Detect which cell encompasses the target text, then output its [x, y] center coordinate. 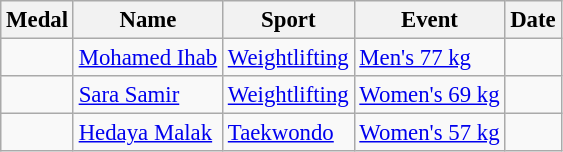
Women's 69 kg [430, 95]
Taekwondo [289, 133]
Medal [38, 20]
Sport [289, 20]
Women's 57 kg [430, 133]
Mohamed Ihab [148, 58]
Hedaya Malak [148, 133]
Name [148, 20]
Sara Samir [148, 95]
Date [533, 20]
Event [430, 20]
Men's 77 kg [430, 58]
